Identify which cell holds the provided text, then report its [x, y] central coordinate. 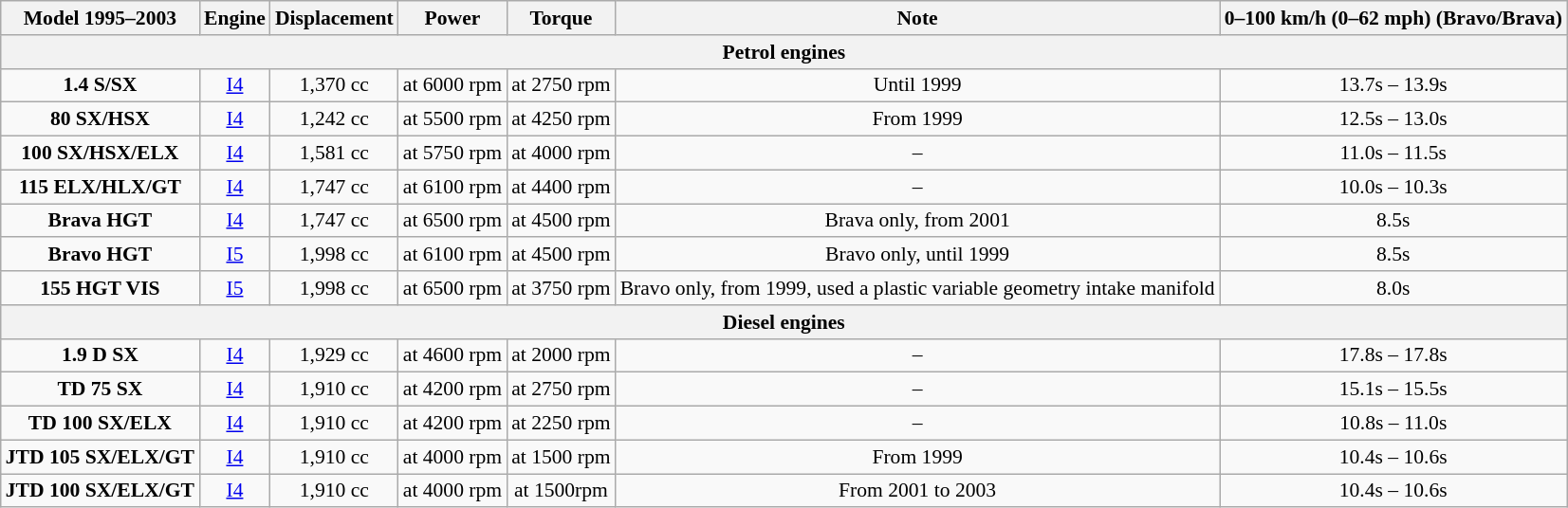
Until 1999 [918, 85]
Brava HGT [101, 221]
Engine [235, 18]
at 5500 rpm [452, 119]
Note [918, 18]
1,581 cc [334, 154]
Brava only, from 2001 [918, 221]
Torque [561, 18]
Petrol engines [784, 52]
JTD 100 SX/ELX/GT [101, 491]
Model 1995–2003 [101, 18]
at 1500 rpm [561, 457]
100 SX/HSX/ELX [101, 154]
at 2000 rpm [561, 355]
115 ELX/HLX/GT [101, 187]
at 5750 rpm [452, 154]
11.0s – 11.5s [1393, 154]
TD 75 SX [101, 390]
Bravo only, from 1999, used a plastic variable geometry intake manifold [918, 288]
80 SX/HSX [101, 119]
at 3750 rpm [561, 288]
Bravo HGT [101, 255]
10.8s – 11.0s [1393, 424]
1,929 cc [334, 355]
TD 100 SX/ELX [101, 424]
1,242 cc [334, 119]
Power [452, 18]
at 4400 rpm [561, 187]
From 2001 to 2003 [918, 491]
13.7s – 13.9s [1393, 85]
8.0s [1393, 288]
Bravo only, until 1999 [918, 255]
at 4600 rpm [452, 355]
at 2250 rpm [561, 424]
at 6000 rpm [452, 85]
at 4250 rpm [561, 119]
1,370 cc [334, 85]
JTD 105 SX/ELX/GT [101, 457]
1.9 D SX [101, 355]
at 1500rpm [561, 491]
15.1s – 15.5s [1393, 390]
12.5s – 13.0s [1393, 119]
17.8s – 17.8s [1393, 355]
10.0s – 10.3s [1393, 187]
Diesel engines [784, 322]
155 HGT VIS [101, 288]
1.4 S/SX [101, 85]
Displacement [334, 18]
0–100 km/h (0–62 mph) (Bravo/Brava) [1393, 18]
